Locate the cell with the specified text and output its [x, y] center coordinate. 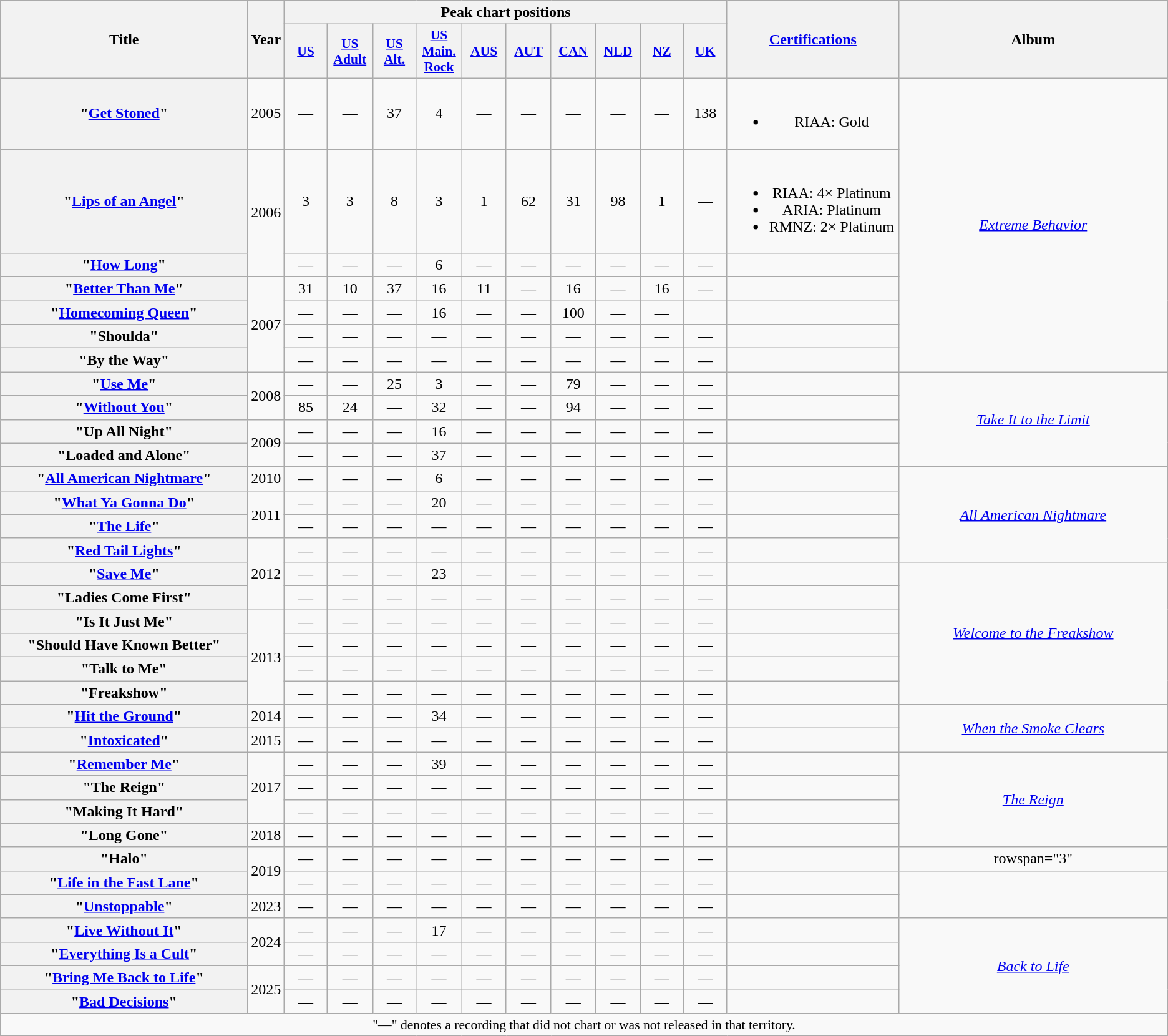
USAlt. [394, 51]
2010 [266, 479]
2007 [266, 325]
94 [573, 408]
Certifications [812, 40]
"—" denotes a recording that did not chart or was not released in that territory. [584, 1025]
2009 [266, 443]
"What Ya Gonna Do" [124, 502]
"Halo" [124, 859]
79 [573, 384]
2013 [266, 657]
When the Smoke Clears [1033, 728]
34 [439, 716]
"Live Without It" [124, 930]
"Talk to Me" [124, 669]
NLD [618, 51]
The Reign [1033, 799]
"Get Stoned" [124, 114]
US [306, 51]
"Making It Hard" [124, 811]
2011 [266, 514]
"Intoxicated" [124, 740]
CAN [573, 51]
"Unstoppable" [124, 906]
23 [439, 574]
"Life in the Fast Lane" [124, 882]
"Shoulda" [124, 336]
USAdult [349, 51]
39 [439, 764]
"Lips of an Angel" [124, 201]
"Loaded and Alone" [124, 455]
2025 [266, 989]
"Remember Me" [124, 764]
UK [705, 51]
AUT [528, 51]
RIAA: 4× PlatinumARIA: PlatinumRMNZ: 2× Platinum [812, 201]
"Red Tail Lights" [124, 550]
2006 [266, 212]
17 [439, 930]
"Better Than Me" [124, 289]
"Ladies Come First" [124, 597]
"Save Me" [124, 574]
2017 [266, 788]
2019 [266, 871]
Album [1033, 40]
"Should Have Known Better" [124, 645]
"Bad Decisions" [124, 1002]
"Hit the Ground" [124, 716]
"Without You" [124, 408]
Peak chart positions [506, 12]
USMain. Rock [439, 51]
"Freakshow" [124, 693]
138 [705, 114]
4 [439, 114]
Back to Life [1033, 965]
10 [349, 289]
Title [124, 40]
8 [394, 201]
100 [573, 313]
25 [394, 384]
2008 [266, 396]
"All American Nightmare" [124, 479]
Extreme Behavior [1033, 225]
2014 [266, 716]
2023 [266, 906]
11 [484, 289]
2012 [266, 574]
Welcome to the Freakshow [1033, 633]
"Is It Just Me" [124, 621]
RIAA: Gold [812, 114]
"The Reign" [124, 788]
20 [439, 502]
NZ [661, 51]
"Bring Me Back to Life" [124, 977]
"By the Way" [124, 360]
2005 [266, 114]
"How Long" [124, 265]
2024 [266, 942]
"Up All Night" [124, 431]
"Homecoming Queen" [124, 313]
2015 [266, 740]
2018 [266, 835]
AUS [484, 51]
"Long Gone" [124, 835]
Year [266, 40]
"Use Me" [124, 384]
All American Nightmare [1033, 514]
85 [306, 408]
"Everything Is a Cult" [124, 954]
24 [349, 408]
rowspan="3" [1033, 859]
Take It to the Limit [1033, 419]
62 [528, 201]
"The Life" [124, 526]
98 [618, 201]
32 [439, 408]
